Return (X, Y) of the center of cell containing provided text 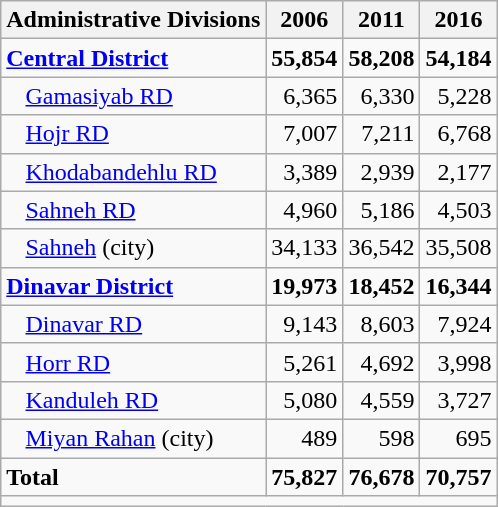
3,727 (458, 400)
5,228 (458, 96)
3,998 (458, 362)
4,503 (458, 210)
4,692 (382, 362)
695 (458, 438)
19,973 (304, 286)
5,080 (304, 400)
34,133 (304, 248)
75,827 (304, 477)
6,330 (382, 96)
Horr RD (134, 362)
5,261 (304, 362)
Total (134, 477)
55,854 (304, 58)
7,007 (304, 134)
2006 (304, 20)
16,344 (458, 286)
598 (382, 438)
36,542 (382, 248)
2011 (382, 20)
489 (304, 438)
Sahneh RD (134, 210)
Dinavar District (134, 286)
2,177 (458, 172)
3,389 (304, 172)
Central District (134, 58)
Khodabandehlu RD (134, 172)
Sahneh (city) (134, 248)
54,184 (458, 58)
35,508 (458, 248)
Dinavar RD (134, 324)
6,768 (458, 134)
9,143 (304, 324)
Kanduleh RD (134, 400)
76,678 (382, 477)
2016 (458, 20)
4,559 (382, 400)
Miyan Rahan (city) (134, 438)
6,365 (304, 96)
8,603 (382, 324)
Administrative Divisions (134, 20)
5,186 (382, 210)
Gamasiyab RD (134, 96)
4,960 (304, 210)
2,939 (382, 172)
70,757 (458, 477)
Hojr RD (134, 134)
18,452 (382, 286)
58,208 (382, 58)
7,924 (458, 324)
7,211 (382, 134)
